Determine the (X, Y) coordinate at the center of the cell enclosing the given text.  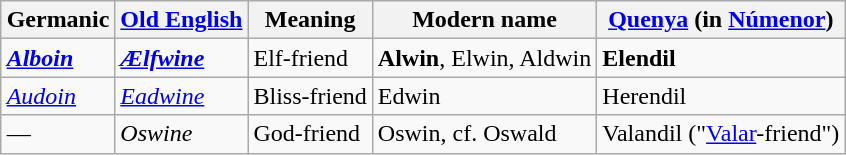
Eadwine (182, 96)
God-friend (310, 134)
Herendil (721, 96)
Alboin (58, 58)
— (58, 134)
Edwin (484, 96)
Oswin, cf. Oswald (484, 134)
Old English (182, 20)
Oswine (182, 134)
Meaning (310, 20)
Germanic (58, 20)
Quenya (in Númenor) (721, 20)
Alwin, Elwin, Aldwin (484, 58)
Bliss-friend (310, 96)
Ælfwine (182, 58)
Elf-friend (310, 58)
Valandil ("Valar-friend") (721, 134)
Audoin (58, 96)
Modern name (484, 20)
Elendil (721, 58)
